Locate the cell with the specified text and output its [x, y] center coordinate. 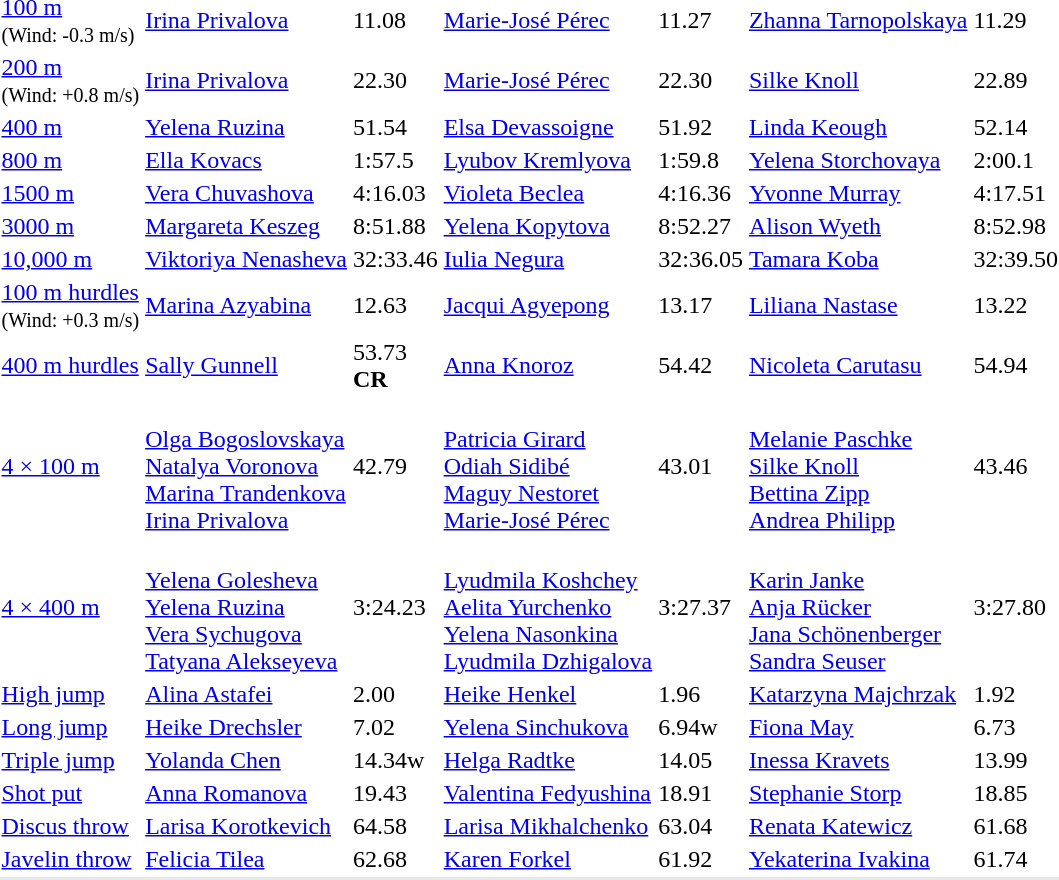
10,000 m [70, 259]
Nicoleta Carutasu [858, 366]
Jacqui Agyepong [548, 306]
53.73CR [395, 366]
Yolanda Chen [246, 760]
Anna Romanova [246, 793]
Long jump [70, 727]
Javelin throw [70, 859]
Alison Wyeth [858, 226]
3000 m [70, 226]
42.79 [395, 466]
64.58 [395, 826]
Karen Forkel [548, 859]
Larisa Mikhalchenko [548, 826]
61.92 [701, 859]
62.68 [395, 859]
Marina Azyabina [246, 306]
Yekaterina Ivakina [858, 859]
Lyudmila KoshcheyAelita YurchenkoYelena NasonkinaLyudmila Dzhigalova [548, 607]
Felicia Tilea [246, 859]
Marie-José Pérec [548, 80]
800 m [70, 160]
1500 m [70, 193]
4 × 400 m [70, 607]
Larisa Korotkevich [246, 826]
54.42 [701, 366]
Elsa Devassoigne [548, 127]
14.34w [395, 760]
32:36.05 [701, 259]
Viktoriya Nenasheva [246, 259]
7.02 [395, 727]
Alina Astafei [246, 694]
Olga BogoslovskayaNatalya VoronovaMarina TrandenkovaIrina Privalova [246, 466]
Fiona May [858, 727]
43.01 [701, 466]
400 m [70, 127]
Anna Knoroz [548, 366]
400 m hurdles [70, 366]
Ella Kovacs [246, 160]
Silke Knoll [858, 80]
Sally Gunnell [246, 366]
Iulia Negura [548, 259]
3:27.37 [701, 607]
Melanie PaschkeSilke KnollBettina ZippAndrea Philipp [858, 466]
Valentina Fedyushina [548, 793]
1:57.5 [395, 160]
Tamara Koba [858, 259]
12.63 [395, 306]
100 m hurdles(Wind: +0.3 m/s) [70, 306]
Yelena Ruzina [246, 127]
Violeta Beclea [548, 193]
19.43 [395, 793]
Yelena GoleshevaYelena RuzinaVera SychugovaTatyana Alekseyeva [246, 607]
51.92 [701, 127]
1:59.8 [701, 160]
32:33.46 [395, 259]
8:51.88 [395, 226]
Patricia GirardOdiah SidibéMaguy NestoretMarie-José Pérec [548, 466]
Linda Keough [858, 127]
4 × 100 m [70, 466]
3:24.23 [395, 607]
Helga Radtke [548, 760]
Irina Privalova [246, 80]
Triple jump [70, 760]
4:16.36 [701, 193]
Yvonne Murray [858, 193]
Shot put [70, 793]
Heike Henkel [548, 694]
4:16.03 [395, 193]
8:52.27 [701, 226]
13.17 [701, 306]
6.94w [701, 727]
Margareta Keszeg [246, 226]
51.54 [395, 127]
Lyubov Kremlyova [548, 160]
200 m(Wind: +0.8 m/s) [70, 80]
High jump [70, 694]
Yelena Kopytova [548, 226]
Yelena Storchovaya [858, 160]
Heike Drechsler [246, 727]
Stephanie Storp [858, 793]
63.04 [701, 826]
Katarzyna Majchrzak [858, 694]
Vera Chuvashova [246, 193]
2.00 [395, 694]
Yelena Sinchukova [548, 727]
14.05 [701, 760]
1.96 [701, 694]
Liliana Nastase [858, 306]
18.91 [701, 793]
Discus throw [70, 826]
Karin JankeAnja RückerJana SchönenbergerSandra Seuser [858, 607]
Renata Katewicz [858, 826]
Inessa Kravets [858, 760]
